Capture the cell that displays the provided text and extract its [x, y] central coordinate. 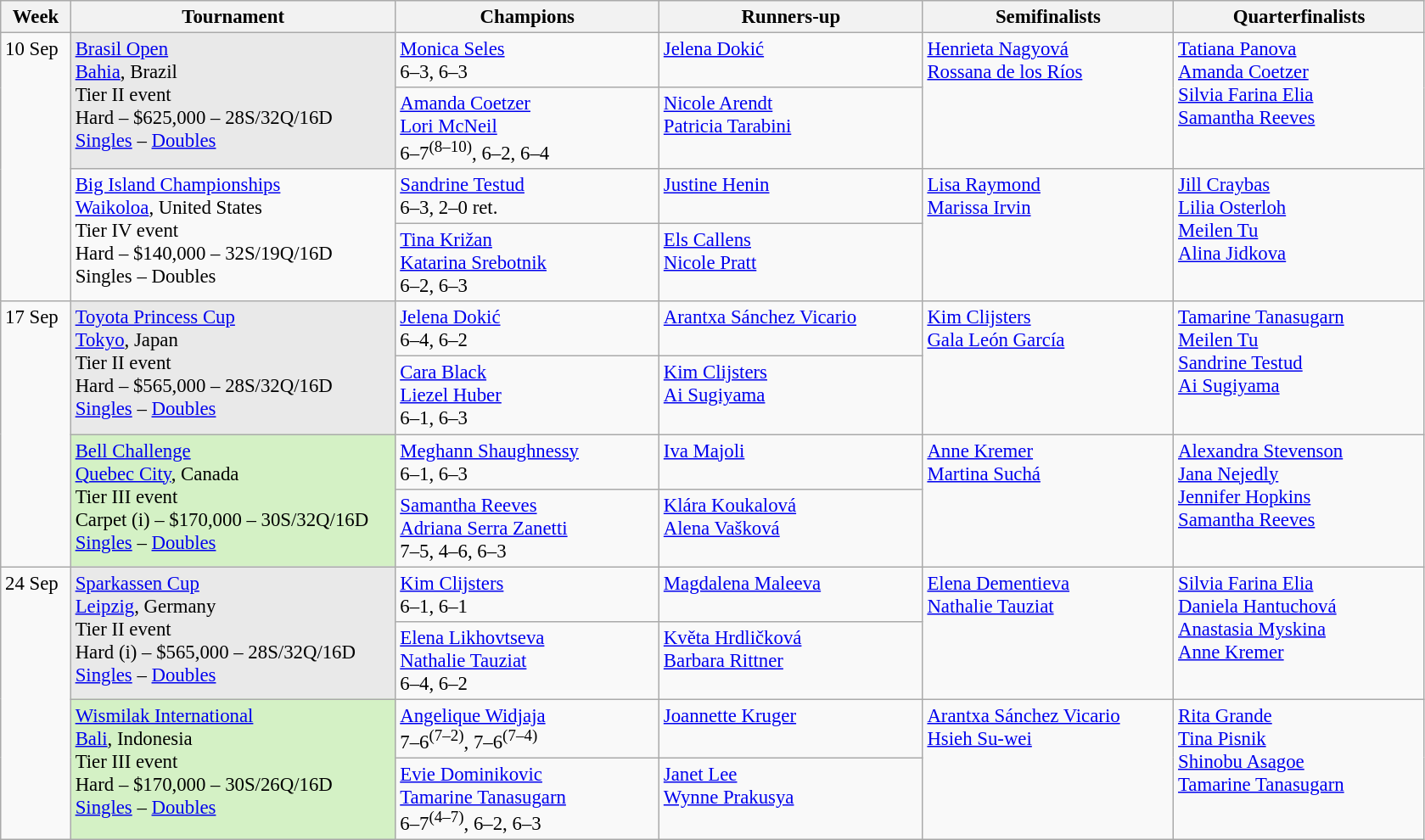
Justine Henin [791, 197]
Sparkassen Cup Leipzig, Germany Tier II eventHard (i) – $565,000 – 28S/32Q/16DSingles – Doubles [233, 633]
Jill Craybas Lilia Osterloh Meilen Tu Alina Jidkova [1299, 235]
Elena Likhovtseva Nathalie Tauziat 6–4, 6–2 [528, 660]
Samantha Reeves Adriana Serra Zanetti 7–5, 4–6, 6–3 [528, 528]
Alexandra Stevenson Jana Nejedly Jennifer Hopkins Samantha Reeves [1299, 501]
Květa Hrdličková Barbara Rittner [791, 660]
Arantxa Sánchez Vicario Hsieh Su-wei [1048, 769]
Arantxa Sánchez Vicario [791, 329]
Silvia Farina Elia Daniela Hantuchová Anastasia Myskina Anne Kremer [1299, 633]
10 Sep [36, 168]
Jelena Dokić 6–4, 6–2 [528, 329]
Kim Clijsters Gala León García [1048, 368]
Angelique Widjaja 7–6(7–2), 7–6(7–4) [528, 728]
Tournament [233, 17]
Nicole Arendt Patricia Tarabini [791, 128]
Kim Clijsters Ai Sugiyama [791, 395]
Tamarine Tanasugarn Meilen Tu Sandrine Testud Ai Sugiyama [1299, 368]
Bell Challenge Quebec City, Canada Tier III eventCarpet (i) – $170,000 – 30S/32Q/16DSingles – Doubles [233, 501]
Els Callens Nicole Pratt [791, 263]
Tatiana Panova Amanda Coetzer Silvia Farina Elia Samantha Reeves [1299, 102]
Kim Clijsters 6–1, 6–1 [528, 594]
Henrieta Nagyová Rossana de los Ríos [1048, 102]
Klára Koukalová Alena Vašková [791, 528]
Janet Lee Wynne Prakusya [791, 798]
Lisa Raymond Marissa Irvin [1048, 235]
17 Sep [36, 434]
Elena Dementieva Nathalie Tauziat [1048, 633]
Jelena Dokić [791, 61]
Cara Black Liezel Huber 6–1, 6–3 [528, 395]
Week [36, 17]
Runners-up [791, 17]
24 Sep [36, 703]
Big Island Championships Waikoloa, United States Tier IV eventHard – $140,000 – 32S/19Q/16DSingles – Doubles [233, 235]
Iva Majoli [791, 462]
Magdalena Maleeva [791, 594]
Toyota Princess Cup Tokyo, Japan Tier II eventHard – $565,000 – 28S/32Q/16DSingles – Doubles [233, 368]
Quarterfinalists [1299, 17]
Evie Dominikovic Tamarine Tanasugarn 6–7(4–7), 6–2, 6–3 [528, 798]
Brasil Open Bahia, Brazil Tier II eventHard – $625,000 – 28S/32Q/16DSingles – Doubles [233, 102]
Champions [528, 17]
Sandrine Testud 6–3, 2–0 ret. [528, 197]
Tina Križan Katarina Srebotnik 6–2, 6–3 [528, 263]
Rita Grande Tina Pisnik Shinobu Asagoe Tamarine Tanasugarn [1299, 769]
Meghann Shaughnessy 6–1, 6–3 [528, 462]
Monica Seles 6–3, 6–3 [528, 61]
Wismilak International Bali, Indonesia Tier III eventHard – $170,000 – 30S/26Q/16DSingles – Doubles [233, 769]
Semifinalists [1048, 17]
Amanda Coetzer Lori McNeil 6–7(8–10), 6–2, 6–4 [528, 128]
Anne Kremer Martina Suchá [1048, 501]
Joannette Kruger [791, 728]
